Locate the cell with the specified text and output its (x, y) center coordinate. 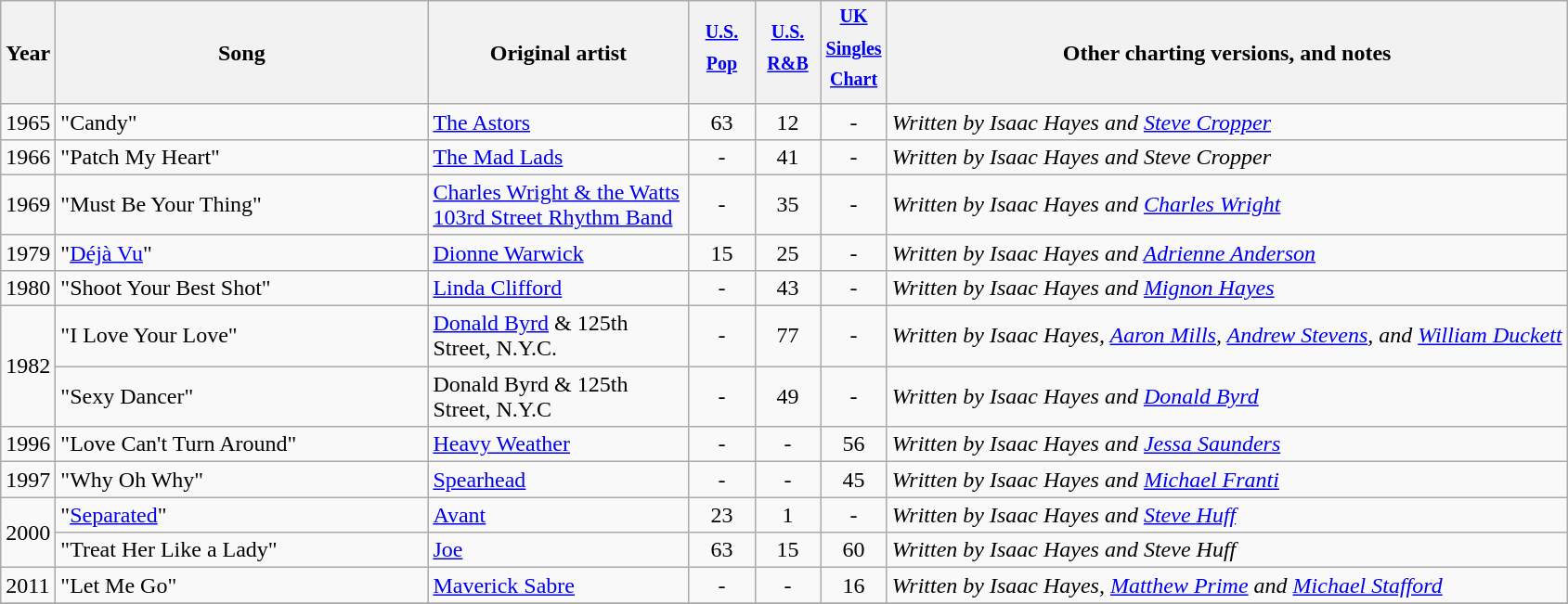
23 (722, 515)
Other charting versions, and notes (1227, 53)
Year (28, 53)
"Treat Her Like a Lady" (241, 550)
2011 (28, 585)
U.S. R&B (787, 53)
"Separated" (241, 515)
Written by Isaac Hayes and Charles Wright (1227, 204)
"Déjà Vu" (241, 252)
Original artist (559, 53)
41 (787, 157)
Written by Isaac Hayes and Adrienne Anderson (1227, 252)
"I Love Your Love" (241, 336)
1966 (28, 157)
43 (787, 289)
1 (787, 515)
1980 (28, 289)
"Love Can't Turn Around" (241, 444)
1965 (28, 122)
1997 (28, 480)
49 (787, 397)
1982 (28, 366)
1996 (28, 444)
Written by Isaac Hayes, Aaron Mills, Andrew Stevens, and William Duckett (1227, 336)
The Mad Lads (559, 157)
"Shoot Your Best Shot" (241, 289)
U.S. Pop (722, 53)
"Let Me Go" (241, 585)
Charles Wright & the Watts 103rd Street Rhythm Band (559, 204)
2000 (28, 533)
Spearhead (559, 480)
Linda Clifford (559, 289)
Joe (559, 550)
60 (854, 550)
45 (854, 480)
16 (854, 585)
"Patch My Heart" (241, 157)
"Must Be Your Thing" (241, 204)
"Why Oh Why" (241, 480)
56 (854, 444)
Donald Byrd & 125th Street, N.Y.C. (559, 336)
The Astors (559, 122)
Written by Isaac Hayes and Jessa Saunders (1227, 444)
Avant (559, 515)
Written by Isaac Hayes and Donald Byrd (1227, 397)
"Candy" (241, 122)
1969 (28, 204)
25 (787, 252)
Song (241, 53)
77 (787, 336)
Dionne Warwick (559, 252)
Written by Isaac Hayes and Mignon Hayes (1227, 289)
Maverick Sabre (559, 585)
UK Singles Chart (854, 53)
12 (787, 122)
1979 (28, 252)
Written by Isaac Hayes, Matthew Prime and Michael Stafford (1227, 585)
35 (787, 204)
Written by Isaac Hayes and Michael Franti (1227, 480)
Heavy Weather (559, 444)
"Sexy Dancer" (241, 397)
Donald Byrd & 125th Street, N.Y.C (559, 397)
